For the text-containing cell, return its midpoint in (x, y) coordinate format. 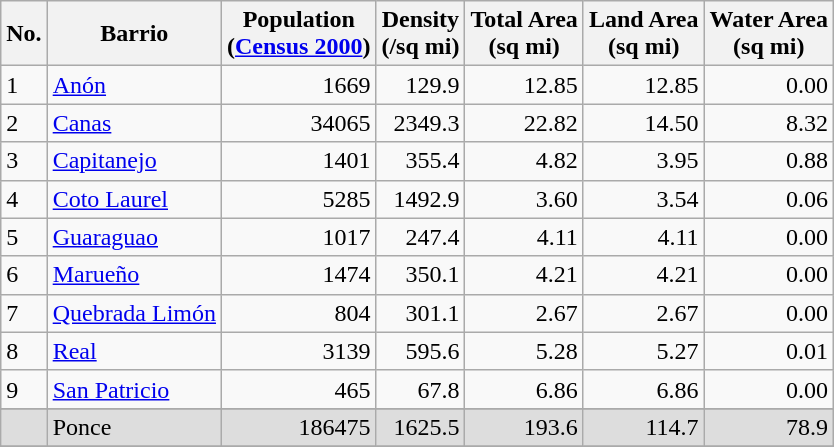
3.95 (644, 161)
1492.9 (420, 199)
114.7 (644, 427)
350.1 (420, 275)
3.54 (644, 199)
355.4 (420, 161)
2349.3 (420, 123)
1 (24, 85)
0.06 (768, 199)
Water Area(sq mi) (768, 34)
Guaraguao (134, 237)
8 (24, 351)
1669 (299, 85)
Quebrada Limón (134, 313)
3.60 (524, 199)
34065 (299, 123)
Barrio (134, 34)
4 (24, 199)
67.8 (420, 389)
6 (24, 275)
No. (24, 34)
3139 (299, 351)
5.27 (644, 351)
Total Area(sq mi) (524, 34)
129.9 (420, 85)
San Patricio (134, 389)
Anón (134, 85)
Population(Census 2000) (299, 34)
804 (299, 313)
5.28 (524, 351)
Ponce (134, 427)
Coto Laurel (134, 199)
Land Area(sq mi) (644, 34)
7 (24, 313)
1625.5 (420, 427)
0.01 (768, 351)
22.82 (524, 123)
247.4 (420, 237)
186475 (299, 427)
5285 (299, 199)
595.6 (420, 351)
Real (134, 351)
1017 (299, 237)
Canas (134, 123)
9 (24, 389)
3 (24, 161)
0.88 (768, 161)
5 (24, 237)
301.1 (420, 313)
Marueño (134, 275)
1401 (299, 161)
4.82 (524, 161)
14.50 (644, 123)
1474 (299, 275)
465 (299, 389)
Capitanejo (134, 161)
2 (24, 123)
8.32 (768, 123)
78.9 (768, 427)
193.6 (524, 427)
Density(/sq mi) (420, 34)
